Locate the cell with the specified text and output its (x, y) center coordinate. 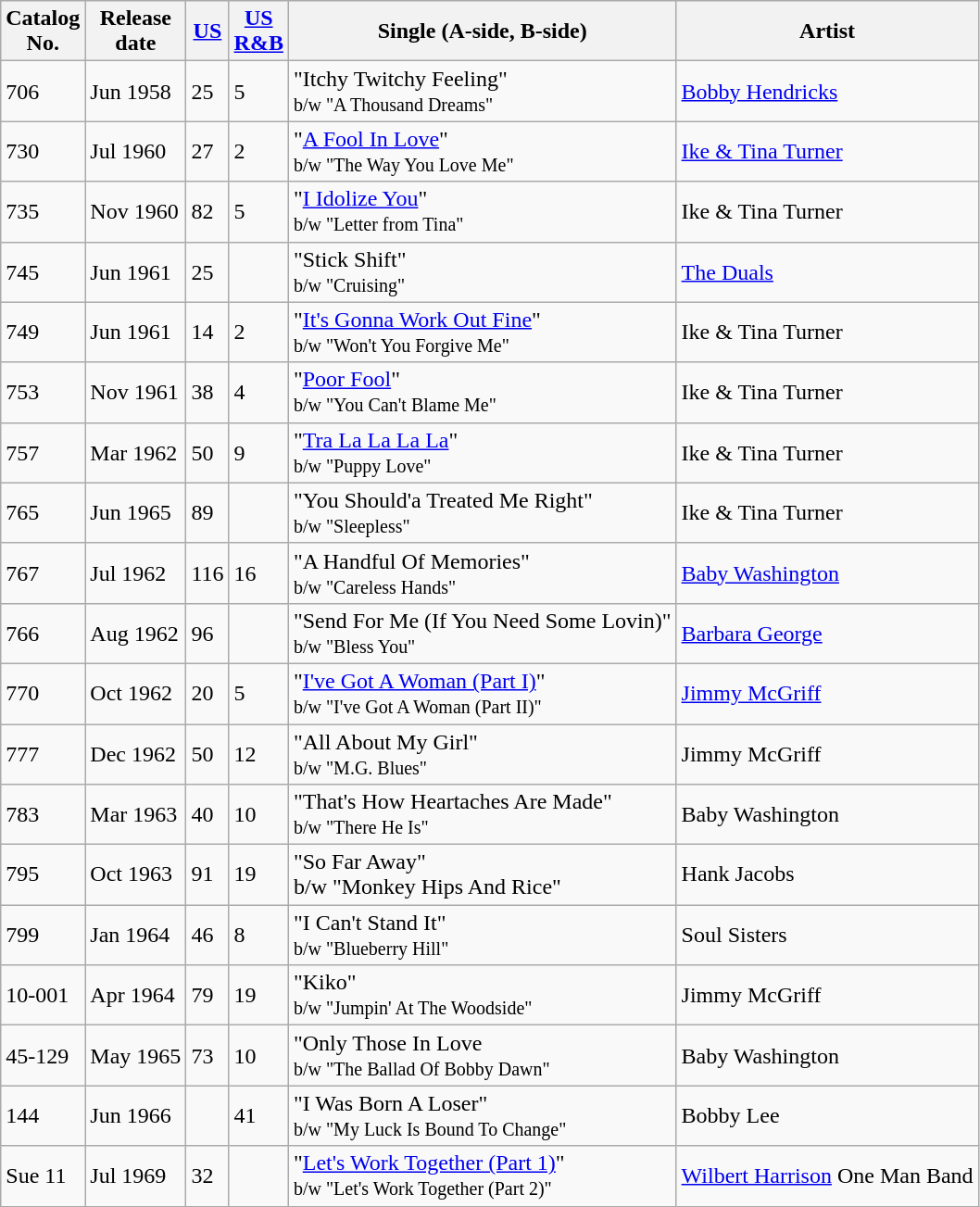
45-129 (43, 1056)
US (207, 31)
"I Can't Stand It"b/w "Blueberry Hill" (482, 936)
116 (207, 572)
Jul 1962 (135, 572)
735 (43, 211)
38 (207, 393)
"I Was Born A Loser"b/w "My Luck Is Bound To Change" (482, 1115)
46 (207, 936)
"That's How Heartaches Are Made"b/w "There He Is" (482, 815)
"Stick Shift"b/w "Cruising" (482, 272)
Wilbert Harrison One Man Band (827, 1176)
"Kiko"b/w "Jumpin' At The Woodside" (482, 995)
12 (258, 754)
10-001 (43, 995)
Artist (827, 31)
Apr 1964 (135, 995)
"I've Got A Woman (Part I)"b/w "I've Got A Woman (Part II)" (482, 693)
"I Idolize You"b/w "Letter from Tina" (482, 211)
765 (43, 513)
766 (43, 634)
"Send For Me (If You Need Some Lovin)"b/w "Bless You" (482, 634)
Oct 1963 (135, 874)
"A Fool In Love"b/w "The Way You Love Me" (482, 152)
767 (43, 572)
745 (43, 272)
8 (258, 936)
Mar 1963 (135, 815)
"Let's Work Together (Part 1)"b/w "Let's Work Together (Part 2)" (482, 1176)
"A Handful Of Memories"b/w "Careless Hands" (482, 572)
Nov 1960 (135, 211)
749 (43, 332)
Sue 11 (43, 1176)
82 (207, 211)
The Duals (827, 272)
"Only Those In Loveb/w "The Ballad Of Bobby Dawn" (482, 1056)
"All About My Girl"b/w "M.G. Blues" (482, 754)
Oct 1962 (135, 693)
783 (43, 815)
79 (207, 995)
Releasedate (135, 31)
Jul 1960 (135, 152)
777 (43, 754)
Jan 1964 (135, 936)
Nov 1961 (135, 393)
USR&B (258, 31)
730 (43, 152)
91 (207, 874)
14 (207, 332)
Dec 1962 (135, 754)
Single (A-side, B-side) (482, 31)
Hank Jacobs (827, 874)
May 1965 (135, 1056)
40 (207, 815)
CatalogNo. (43, 31)
Jun 1958 (135, 91)
Barbara George (827, 634)
Jun 1966 (135, 1115)
Jul 1969 (135, 1176)
Jun 1965 (135, 513)
770 (43, 693)
Bobby Hendricks (827, 91)
Bobby Lee (827, 1115)
89 (207, 513)
Aug 1962 (135, 634)
4 (258, 393)
9 (258, 452)
20 (207, 693)
706 (43, 91)
"Itchy Twitchy Feeling"b/w "A Thousand Dreams" (482, 91)
32 (207, 1176)
795 (43, 874)
799 (43, 936)
753 (43, 393)
41 (258, 1115)
757 (43, 452)
"Poor Fool"b/w "You Can't Blame Me" (482, 393)
27 (207, 152)
"Tra La La La La"b/w "Puppy Love" (482, 452)
73 (207, 1056)
96 (207, 634)
16 (258, 572)
"So Far Away"b/w "Monkey Hips And Rice" (482, 874)
144 (43, 1115)
"You Should'a Treated Me Right"b/w "Sleepless" (482, 513)
Mar 1962 (135, 452)
"It's Gonna Work Out Fine"b/w "Won't You Forgive Me" (482, 332)
Soul Sisters (827, 936)
